Locate the cell with the specified text and output its [X, Y] center coordinate. 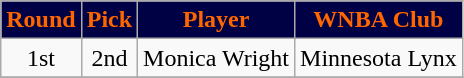
Pick [109, 20]
1st [41, 58]
Round [41, 20]
Minnesota Lynx [379, 58]
Player [216, 20]
Monica Wright [216, 58]
WNBA Club [379, 20]
2nd [109, 58]
